Detect which cell encompasses the target text, then output its [X, Y] center coordinate. 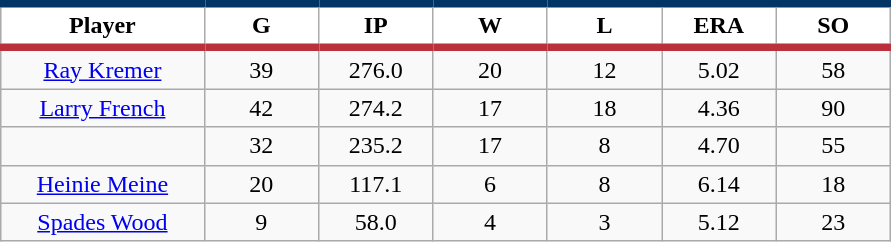
12 [604, 68]
9 [261, 222]
Ray Kremer [102, 68]
3 [604, 222]
Player [102, 26]
90 [833, 108]
58.0 [375, 222]
IP [375, 26]
117.1 [375, 184]
W [490, 26]
SO [833, 26]
23 [833, 222]
Larry French [102, 108]
32 [261, 146]
Heinie Meine [102, 184]
4.36 [719, 108]
G [261, 26]
6.14 [719, 184]
42 [261, 108]
235.2 [375, 146]
274.2 [375, 108]
39 [261, 68]
ERA [719, 26]
L [604, 26]
5.02 [719, 68]
276.0 [375, 68]
4 [490, 222]
6 [490, 184]
Spades Wood [102, 222]
5.12 [719, 222]
58 [833, 68]
55 [833, 146]
4.70 [719, 146]
